Identify which cell holds the provided text, then report its [x, y] central coordinate. 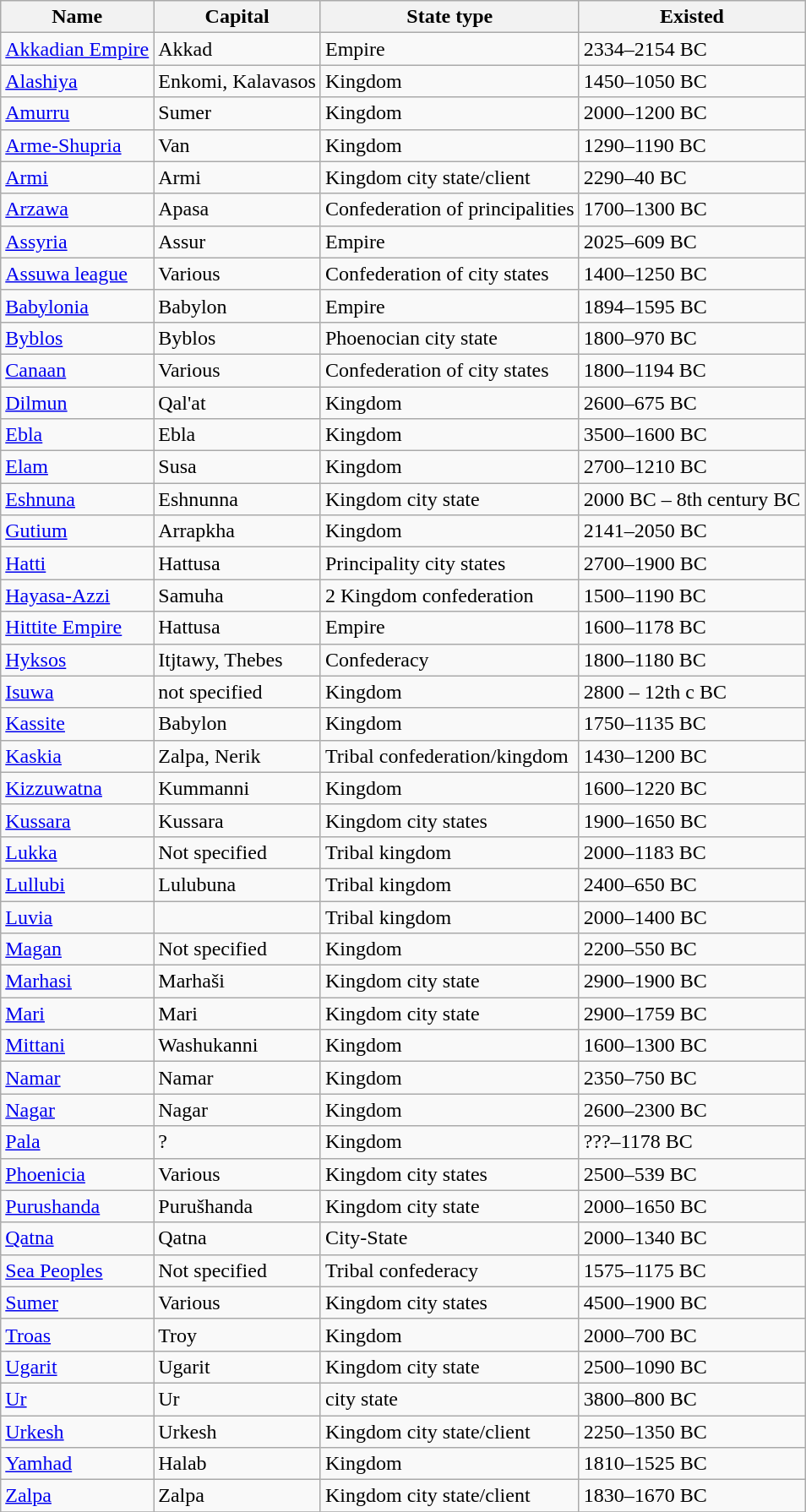
Eshnunna [237, 499]
Phoenocian city state [449, 338]
Confederation of principalities [449, 209]
State type [449, 17]
1800–970 BC [692, 338]
1810–1525 BC [692, 1464]
2000–1340 BC [692, 1238]
Kummanni [237, 788]
2500–539 BC [692, 1174]
Hayasa-Azzi [78, 596]
Phoenicia [78, 1174]
1290–1190 BC [692, 145]
2900–1759 BC [692, 1014]
2250–1350 BC [692, 1432]
1700–1300 BC [692, 209]
2800 – 12th c BC [692, 692]
2350–750 BC [692, 1078]
Assyria [78, 242]
1900–1650 BC [692, 820]
Arrapkha [237, 531]
Lullubi [78, 884]
Tribal confederacy [449, 1270]
2 Kingdom confederation [449, 596]
Sea Peoples [78, 1270]
Kaskia [78, 756]
? [237, 1142]
Kassite [78, 724]
1750–1135 BC [692, 724]
Alashiya [78, 81]
Capital [237, 17]
Gutium [78, 531]
2025–609 BC [692, 242]
???–1178 BC [692, 1142]
2500–1090 BC [692, 1367]
Lukka [78, 852]
3800–800 BC [692, 1399]
Eshnuna [78, 499]
Yamhad [78, 1464]
Amurru [78, 113]
Lulubuna [237, 884]
Existed [692, 17]
1800–1180 BC [692, 660]
Assuwa league [78, 274]
1500–1190 BC [692, 596]
Marhaši [237, 982]
Elam [78, 467]
Apasa [237, 209]
2000–1183 BC [692, 852]
Arme-Shupria [78, 145]
Principality city states [449, 563]
Akkad [237, 49]
2900–1900 BC [692, 982]
Zalpa, Nerik [237, 756]
Dilmun [78, 403]
Kizzuwatna [78, 788]
Confederacy [449, 660]
Qal'at [237, 403]
1600–1300 BC [692, 1046]
Isuwa [78, 692]
Halab [237, 1464]
2600–2300 BC [692, 1110]
Troas [78, 1335]
1600–1220 BC [692, 788]
1600–1178 BC [692, 628]
Canaan [78, 370]
Van [237, 145]
Washukanni [237, 1046]
2000 BC – 8th century BC [692, 499]
2700–1900 BC [692, 563]
City-State [449, 1238]
3500–1600 BC [692, 435]
Hatti [78, 563]
4500–1900 BC [692, 1303]
Hittite Empire [78, 628]
Magan [78, 949]
Pala [78, 1142]
2000–700 BC [692, 1335]
1894–1595 BC [692, 306]
1800–1194 BC [692, 370]
Samuha [237, 596]
Marhasi [78, 982]
Enkomi, Kalavasos [237, 81]
Mittani [78, 1046]
Purušhanda [237, 1206]
2000–1200 BC [692, 113]
2700–1210 BC [692, 467]
Tribal confederation/kingdom [449, 756]
2400–650 BC [692, 884]
Itjtawy, Thebes [237, 660]
Hyksos [78, 660]
not specified [237, 692]
2141–2050 BC [692, 531]
Purushanda [78, 1206]
Arzawa [78, 209]
2600–675 BC [692, 403]
2334–2154 BC [692, 49]
Assur [237, 242]
Susa [237, 467]
Name [78, 17]
2000–1400 BC [692, 916]
1400–1250 BC [692, 274]
1430–1200 BC [692, 756]
Akkadian Empire [78, 49]
1450–1050 BC [692, 81]
Babylonia [78, 306]
1830–1670 BC [692, 1496]
1575–1175 BC [692, 1270]
2200–550 BC [692, 949]
Troy [237, 1335]
Luvia [78, 916]
city state [449, 1399]
2290–40 BC [692, 177]
2000–1650 BC [692, 1206]
